Output the [x, y] coordinate of the center of the cell containing the given text.  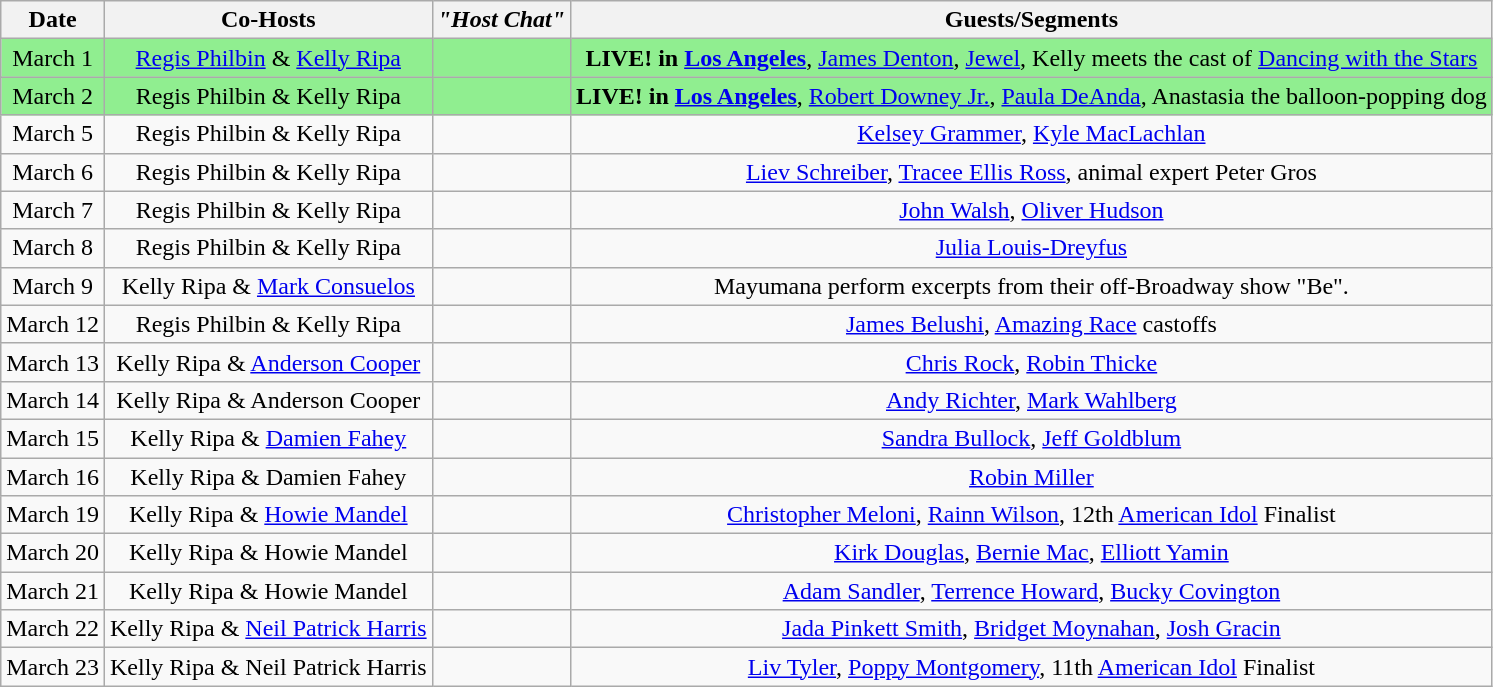
March 16 [53, 477]
Date [53, 20]
March 9 [53, 286]
March 6 [53, 172]
Kelly Ripa & Mark Consuelos [268, 286]
John Walsh, Oliver Hudson [1032, 210]
March 23 [53, 667]
Liv Tyler, Poppy Montgomery, 11th American Idol Finalist [1032, 667]
March 7 [53, 210]
March 22 [53, 629]
Jada Pinkett Smith, Bridget Moynahan, Josh Gracin [1032, 629]
Mayumana perform excerpts from their off-Broadway show "Be". [1032, 286]
Chris Rock, Robin Thicke [1032, 362]
Kelsey Grammer, Kyle MacLachlan [1032, 134]
James Belushi, Amazing Race castoffs [1032, 324]
Adam Sandler, Terrence Howard, Bucky Covington [1032, 591]
March 2 [53, 96]
March 15 [53, 438]
Julia Louis-Dreyfus [1032, 248]
March 12 [53, 324]
LIVE! in Los Angeles, Robert Downey Jr., Paula DeAnda, Anastasia the balloon-popping dog [1032, 96]
Christopher Meloni, Rainn Wilson, 12th American Idol Finalist [1032, 515]
March 19 [53, 515]
Guests/Segments [1032, 20]
LIVE! in Los Angeles, James Denton, Jewel, Kelly meets the cast of Dancing with the Stars [1032, 58]
Sandra Bullock, Jeff Goldblum [1032, 438]
Robin Miller [1032, 477]
Co-Hosts [268, 20]
"Host Chat" [501, 20]
March 1 [53, 58]
March 5 [53, 134]
March 21 [53, 591]
Andy Richter, Mark Wahlberg [1032, 400]
March 14 [53, 400]
March 13 [53, 362]
Kirk Douglas, Bernie Mac, Elliott Yamin [1032, 553]
March 8 [53, 248]
Liev Schreiber, Tracee Ellis Ross, animal expert Peter Gros [1032, 172]
March 20 [53, 553]
